Provide the [X, Y] coordinate of the cell's center where the given text is located.  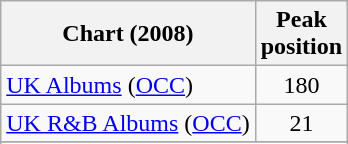
UK Albums (OCC) [128, 85]
180 [301, 85]
Chart (2008) [128, 34]
Peakposition [301, 34]
UK R&B Albums (OCC) [128, 123]
21 [301, 123]
